Pinpoint the cell where the given text exists, returning its (x, y) midpoint coordinate. 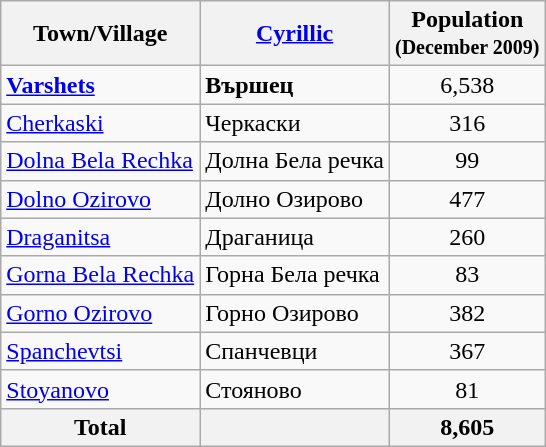
Вършец (295, 85)
83 (467, 275)
Спанчевци (295, 351)
367 (467, 351)
81 (467, 389)
Town/Village (100, 34)
Spanchevtsi (100, 351)
Cyrillic (295, 34)
Stoyanovo (100, 389)
260 (467, 237)
8,605 (467, 427)
Горна Бела речка (295, 275)
6,538 (467, 85)
382 (467, 313)
Gorno Ozirovo (100, 313)
Черкаски (295, 123)
Draganitsa (100, 237)
Драганица (295, 237)
Varshets (100, 85)
477 (467, 199)
Dolna Bela Rechka (100, 161)
Долно Озирово (295, 199)
99 (467, 161)
Dolno Ozirovo (100, 199)
Стояново (295, 389)
316 (467, 123)
Долна Бела речка (295, 161)
Gorna Bela Rechka (100, 275)
Population(December 2009) (467, 34)
Горно Озирово (295, 313)
Total (100, 427)
Cherkaski (100, 123)
